Return the (x, y) coordinate for the center point of the cell that contains the specified text.  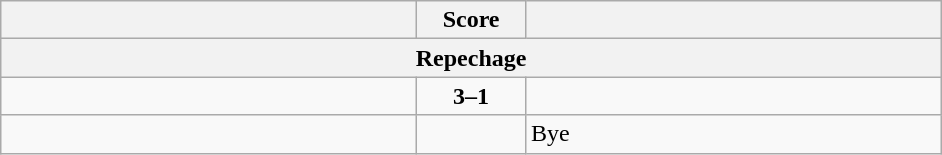
Repechage (472, 58)
3–1 (472, 96)
Score (472, 20)
Bye (733, 134)
